Return the [x, y] coordinate for the center point of the cell that contains the specified text.  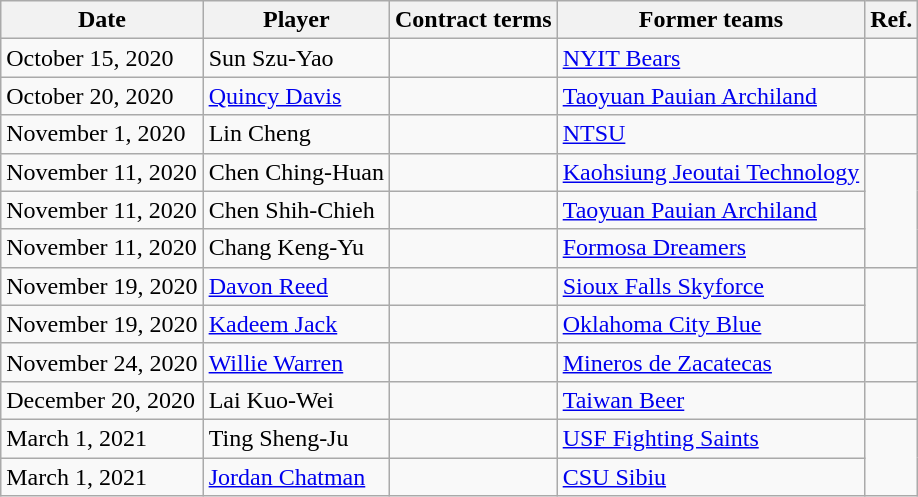
Chang Keng-Yu [296, 248]
Mineros de Zacatecas [711, 362]
Date [102, 20]
Quincy Davis [296, 96]
Ref. [892, 20]
December 20, 2020 [102, 400]
USF Fighting Saints [711, 438]
CSU Sibiu [711, 477]
Sun Szu-Yao [296, 58]
NTSU [711, 134]
October 20, 2020 [102, 96]
Lin Cheng [296, 134]
Former teams [711, 20]
NYIT Bears [711, 58]
Contract terms [473, 20]
Oklahoma City Blue [711, 324]
Davon Reed [296, 286]
Formosa Dreamers [711, 248]
November 24, 2020 [102, 362]
Willie Warren [296, 362]
Sioux Falls Skyforce [711, 286]
Jordan Chatman [296, 477]
Lai Kuo-Wei [296, 400]
November 1, 2020 [102, 134]
Chen Ching-Huan [296, 172]
Taiwan Beer [711, 400]
Kadeem Jack [296, 324]
Player [296, 20]
October 15, 2020 [102, 58]
Ting Sheng-Ju [296, 438]
Kaohsiung Jeoutai Technology [711, 172]
Chen Shih-Chieh [296, 210]
